Search for the cell housing the specified text and yield its [x, y] center coordinate. 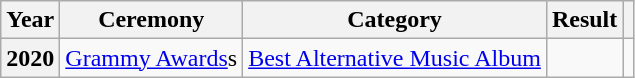
Best Alternative Music Album [395, 58]
2020 [30, 58]
Ceremony [152, 20]
Result [584, 20]
Year [30, 20]
Grammy Awardss [152, 58]
Category [395, 20]
